Find where the given text appears and provide that cell's center as (x, y) coordinate. 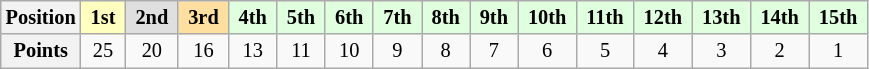
10th (547, 17)
1st (104, 17)
9 (397, 51)
15th (838, 17)
3 (721, 51)
2nd (152, 17)
8th (446, 17)
13 (253, 51)
4th (253, 17)
2 (779, 51)
5th (301, 17)
1 (838, 51)
5 (604, 51)
14th (779, 17)
20 (152, 51)
11 (301, 51)
7 (494, 51)
7th (397, 17)
9th (494, 17)
13th (721, 17)
25 (104, 51)
6th (349, 17)
4 (663, 51)
Points (41, 51)
8 (446, 51)
10 (349, 51)
6 (547, 51)
Position (41, 17)
12th (663, 17)
3rd (203, 17)
16 (203, 51)
11th (604, 17)
